Detect which cell encompasses the target text, then output its (x, y) center coordinate. 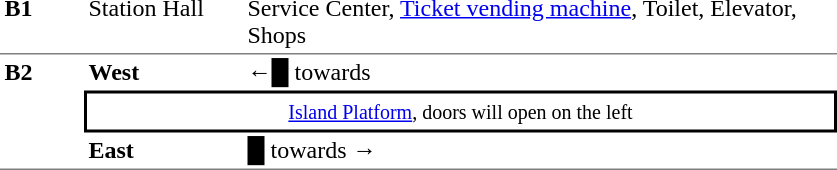
Island Platform, doors will open on the left (460, 111)
█ towards → (540, 151)
West (164, 72)
B2 (42, 112)
East (164, 151)
←█ towards (540, 72)
